Extract the [x, y] coordinate from the center of the cell holding the provided text.  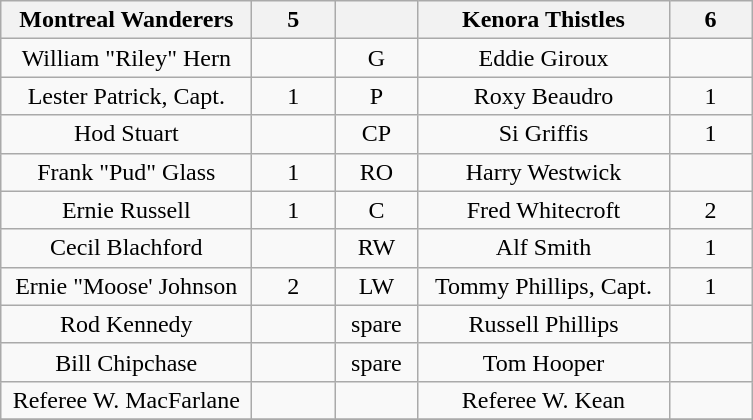
Referee W. MacFarlane [126, 400]
Lester Patrick, Capt. [126, 96]
RO [376, 172]
Harry Westwick [544, 172]
Referee W. Kean [544, 400]
Montreal Wanderers [126, 20]
Russell Phillips [544, 324]
Ernie Russell [126, 210]
Kenora Thistles [544, 20]
G [376, 58]
Tom Hooper [544, 362]
Roxy Beaudro [544, 96]
Rod Kennedy [126, 324]
Hod Stuart [126, 134]
P [376, 96]
Bill Chipchase [126, 362]
Ernie "Moose' Johnson [126, 286]
C [376, 210]
Eddie Giroux [544, 58]
William "Riley" Hern [126, 58]
6 [710, 20]
Tommy Phillips, Capt. [544, 286]
Cecil Blachford [126, 248]
CP [376, 134]
LW [376, 286]
Si Griffis [544, 134]
Fred Whitecroft [544, 210]
Frank "Pud" Glass [126, 172]
RW [376, 248]
Alf Smith [544, 248]
5 [294, 20]
